Return (X, Y) of the center of cell containing provided text 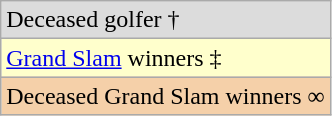
Deceased golfer † (166, 20)
Grand Slam winners ‡ (166, 58)
Deceased Grand Slam winners ∞ (166, 96)
